Return (x, y) of the center of cell containing provided text 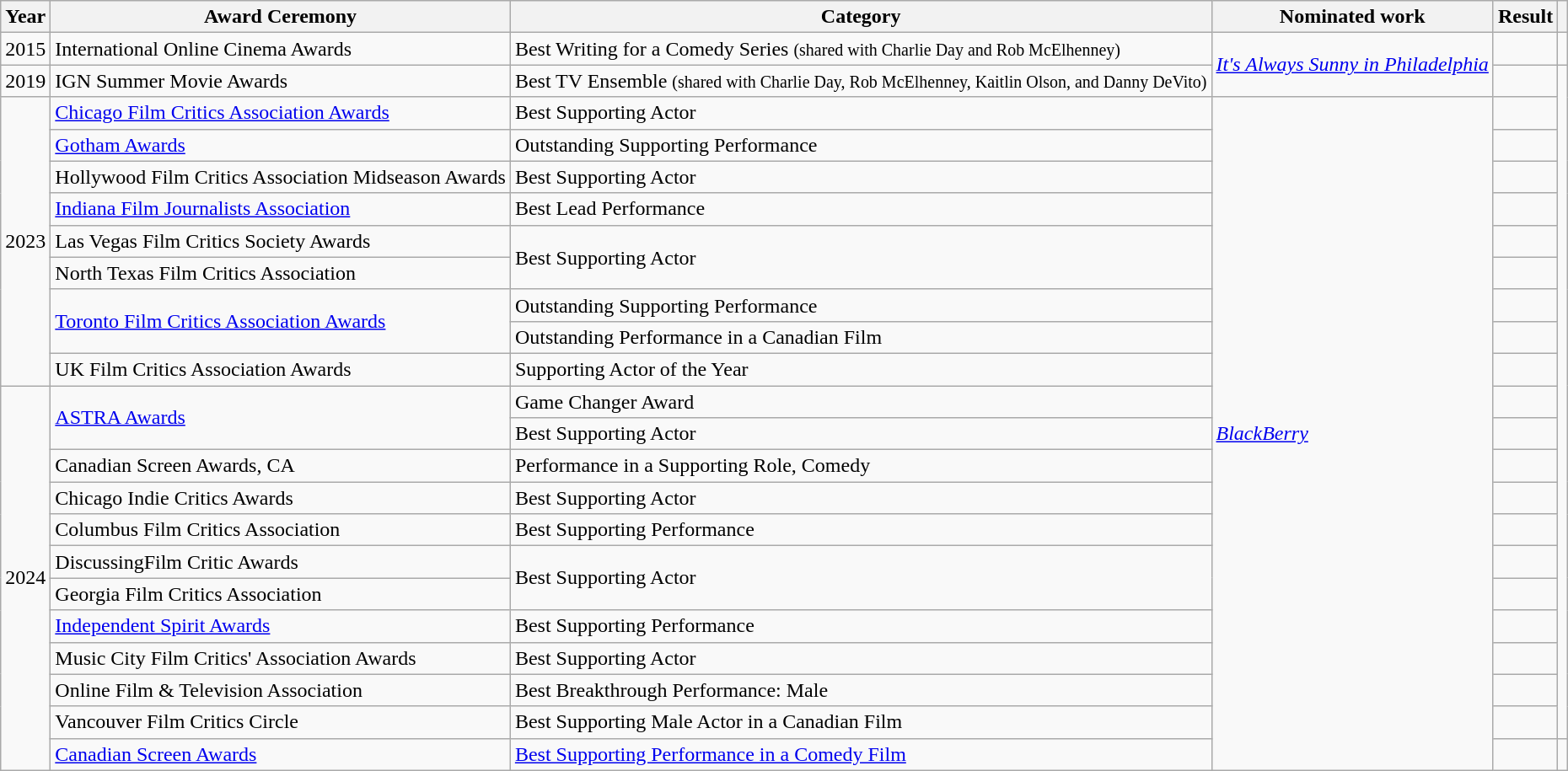
Canadian Screen Awards, CA (281, 466)
Best Lead Performance (861, 209)
Award Ceremony (281, 17)
Best TV Ensemble (shared with Charlie Day, Rob McElhenney, Kaitlin Olson, and Danny DeVito) (861, 81)
Outstanding Performance in a Canadian Film (861, 337)
BlackBerry (1352, 433)
Game Changer Award (861, 402)
Best Writing for a Comedy Series (shared with Charlie Day and Rob McElhenney) (861, 49)
2023 (25, 241)
ASTRA Awards (281, 418)
Toronto Film Critics Association Awards (281, 321)
North Texas Film Critics Association (281, 273)
2015 (25, 49)
Year (25, 17)
2019 (25, 81)
Columbus Film Critics Association (281, 530)
Best Supporting Performance in a Comedy Film (861, 754)
Chicago Indie Critics Awards (281, 498)
Nominated work (1352, 17)
Online Film & Television Association (281, 690)
Category (861, 17)
Best Breakthrough Performance: Male (861, 690)
Best Supporting Male Actor in a Canadian Film (861, 722)
2024 (25, 578)
Supporting Actor of the Year (861, 369)
DiscussingFilm Critic Awards (281, 562)
It's Always Sunny in Philadelphia (1352, 65)
UK Film Critics Association Awards (281, 369)
Indiana Film Journalists Association (281, 209)
Georgia Film Critics Association (281, 594)
Vancouver Film Critics Circle (281, 722)
Performance in a Supporting Role, Comedy (861, 466)
Result (1525, 17)
Music City Film Critics' Association Awards (281, 658)
Las Vegas Film Critics Society Awards (281, 241)
Independent Spirit Awards (281, 626)
Canadian Screen Awards (281, 754)
IGN Summer Movie Awards (281, 81)
Gotham Awards (281, 145)
International Online Cinema Awards (281, 49)
Hollywood Film Critics Association Midseason Awards (281, 177)
Chicago Film Critics Association Awards (281, 113)
